Detect which cell encompasses the target text, then output its (X, Y) center coordinate. 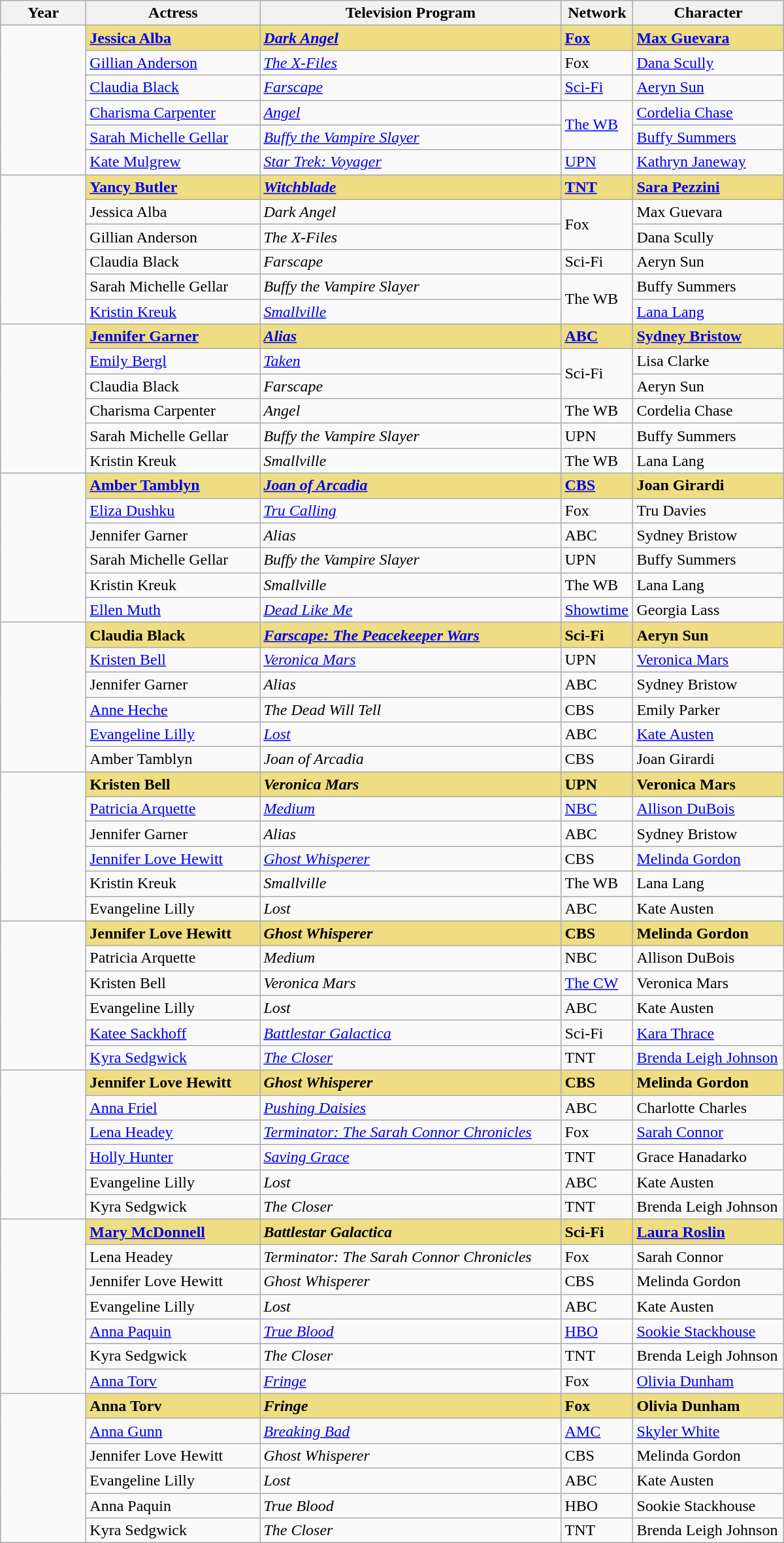
The CW (597, 983)
Showtime (597, 610)
Eliza Dushku (173, 510)
Charlotte Charles (708, 1108)
Georgia Lass (708, 610)
Ellen Muth (173, 610)
Grace Hanadarko (708, 1157)
Kate Mulgrew (173, 162)
Taken (410, 361)
Emily Parker (708, 709)
Tru Calling (410, 510)
Katee Sackhoff (173, 1033)
Character (708, 13)
Year (43, 13)
Dead Like Me (410, 610)
Holly Hunter (173, 1157)
Kathryn Janeway (708, 162)
Lisa Clarke (708, 361)
Network (597, 13)
Star Trek: Voyager (410, 162)
Saving Grace (410, 1157)
Farscape: The Peacekeeper Wars (410, 635)
Kara Thrace (708, 1033)
The Dead Will Tell (410, 709)
Laura Roslin (708, 1232)
Skyler White (708, 1431)
Sara Pezzini (708, 187)
Actress (173, 13)
Mary McDonnell (173, 1232)
AMC (597, 1431)
Anna Friel (173, 1108)
Emily Bergl (173, 361)
Anne Heche (173, 709)
Television Program (410, 13)
Anna Gunn (173, 1431)
Breaking Bad (410, 1431)
Witchblade (410, 187)
Yancy Butler (173, 187)
Pushing Daisies (410, 1108)
Tru Davies (708, 510)
